Determine the [x, y] coordinate at the center of the cell enclosing the given text.  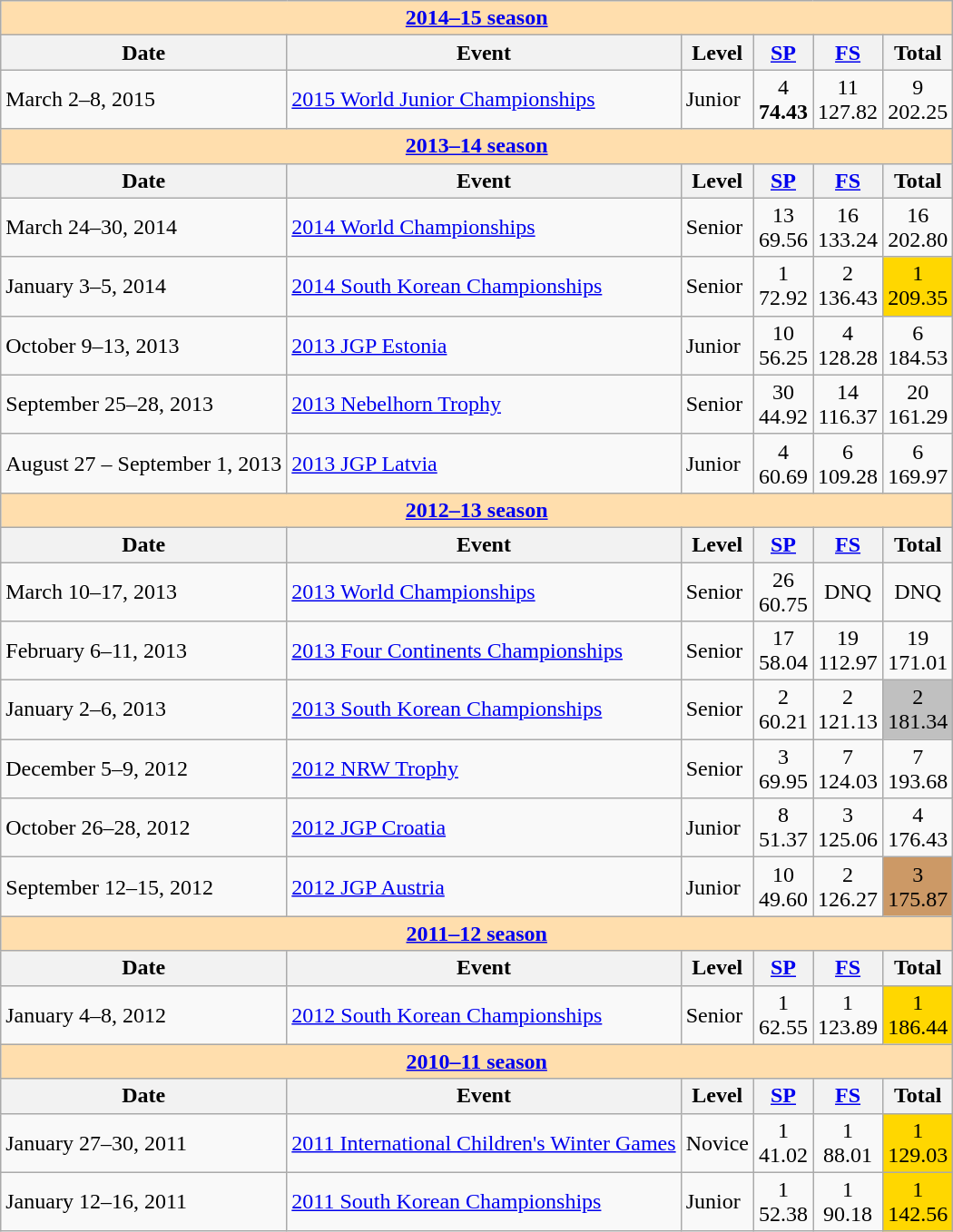
January 4–8, 2012 [143, 1014]
2014–15 season [477, 18]
6 184.53 [919, 345]
4 60.69 [782, 463]
2012 JGP Austria [484, 887]
30 44.92 [782, 405]
7 193.68 [919, 769]
1 41.02 [782, 1143]
1 90.18 [848, 1201]
January 12–16, 2011 [143, 1201]
2013 Nebelhorn Trophy [484, 405]
17 58.04 [782, 651]
2010–11 season [477, 1061]
2 60.21 [782, 709]
2015 World Junior Championships [484, 100]
Novice [717, 1143]
September 12–15, 2012 [143, 887]
13 69.56 [782, 227]
2 121.13 [848, 709]
19 112.97 [848, 651]
October 26–28, 2012 [143, 827]
2013 JGP Estonia [484, 345]
2 181.34 [919, 709]
2014 World Championships [484, 227]
2013 World Championships [484, 592]
3 125.06 [848, 827]
2011 International Children's Winter Games [484, 1143]
2014 South Korean Championships [484, 287]
6 169.97 [919, 463]
3 175.87 [919, 887]
20 161.29 [919, 405]
January 2–6, 2013 [143, 709]
19 171.01 [919, 651]
2012–13 season [477, 510]
26 60.75 [782, 592]
4 176.43 [919, 827]
9 202.25 [919, 100]
2 126.27 [848, 887]
December 5–9, 2012 [143, 769]
1 142.56 [919, 1201]
September 25–28, 2013 [143, 405]
March 24–30, 2014 [143, 227]
March 2–8, 2015 [143, 100]
2013–14 season [477, 146]
4 74.43 [782, 100]
1 129.03 [919, 1143]
1 88.01 [848, 1143]
August 27 – September 1, 2013 [143, 463]
1 123.89 [848, 1014]
2 136.43 [848, 287]
1 52.38 [782, 1201]
10 49.60 [782, 887]
1 62.55 [782, 1014]
March 10–17, 2013 [143, 592]
2012 JGP Croatia [484, 827]
February 6–11, 2013 [143, 651]
6 109.28 [848, 463]
2013 Four Continents Championships [484, 651]
1 186.44 [919, 1014]
14 116.37 [848, 405]
1 209.35 [919, 287]
8 51.37 [782, 827]
7 124.03 [848, 769]
2013 JGP Latvia [484, 463]
11 127.82 [848, 100]
2012 NRW Trophy [484, 769]
2011 South Korean Championships [484, 1201]
10 56.25 [782, 345]
16 202.80 [919, 227]
3 69.95 [782, 769]
October 9–13, 2013 [143, 345]
January 27–30, 2011 [143, 1143]
1 72.92 [782, 287]
4 128.28 [848, 345]
2011–12 season [477, 934]
16 133.24 [848, 227]
2012 South Korean Championships [484, 1014]
January 3–5, 2014 [143, 287]
2013 South Korean Championships [484, 709]
